Return the [x, y] coordinate for the center point of the cell that contains the specified text.  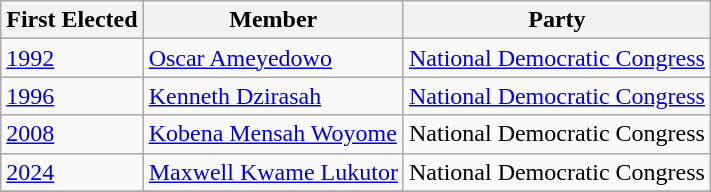
2008 [72, 134]
1996 [72, 96]
1992 [72, 58]
Oscar Ameyedowo [273, 58]
2024 [72, 172]
Party [556, 20]
Member [273, 20]
Kobena Mensah Woyome [273, 134]
Kenneth Dzirasah [273, 96]
First Elected [72, 20]
Maxwell Kwame Lukutor [273, 172]
